Locate the cell with the specified text and output its [X, Y] center coordinate. 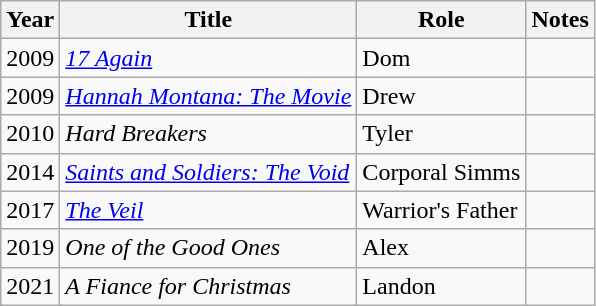
17 Again [208, 58]
2010 [30, 134]
Dom [442, 58]
2021 [30, 286]
2017 [30, 210]
One of the Good Ones [208, 248]
Hannah Montana: The Movie [208, 96]
Corporal Simms [442, 172]
Title [208, 20]
Year [30, 20]
2014 [30, 172]
A Fiance for Christmas [208, 286]
Notes [560, 20]
2019 [30, 248]
The Veil [208, 210]
Role [442, 20]
Hard Breakers [208, 134]
Tyler [442, 134]
Warrior's Father [442, 210]
Drew [442, 96]
Alex [442, 248]
Saints and Soldiers: The Void [208, 172]
Landon [442, 286]
